From the cell containing the given text, extract its center point as [x, y] coordinate. 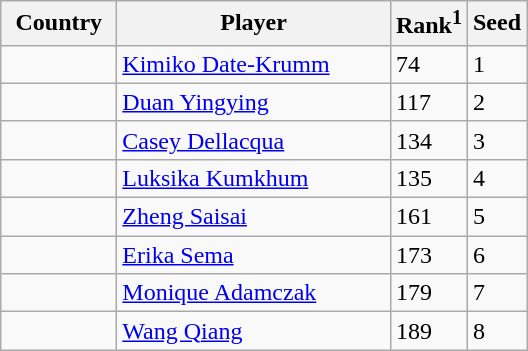
Seed [496, 24]
117 [428, 102]
1 [496, 64]
134 [428, 140]
3 [496, 140]
Luksika Kumkhum [254, 178]
179 [428, 293]
7 [496, 293]
Kimiko Date-Krumm [254, 64]
8 [496, 331]
189 [428, 331]
Wang Qiang [254, 331]
74 [428, 64]
161 [428, 217]
Erika Sema [254, 255]
Player [254, 24]
Rank1 [428, 24]
Duan Yingying [254, 102]
135 [428, 178]
173 [428, 255]
Zheng Saisai [254, 217]
5 [496, 217]
4 [496, 178]
2 [496, 102]
Casey Dellacqua [254, 140]
Monique Adamczak [254, 293]
6 [496, 255]
Country [59, 24]
